From the cell containing the given text, extract its center point as [x, y] coordinate. 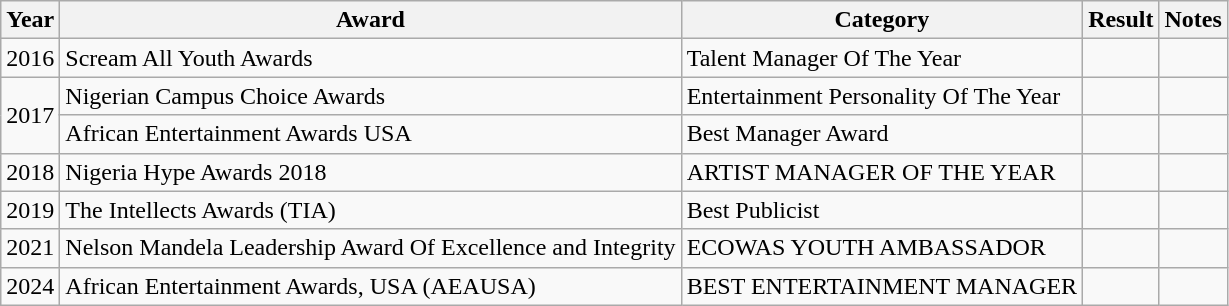
Entertainment Personality Of The Year [882, 96]
Award [370, 20]
The Intellects Awards (TIA) [370, 210]
Category [882, 20]
2021 [30, 248]
Best Manager Award [882, 134]
2018 [30, 172]
ECOWAS YOUTH AMBASSADOR [882, 248]
Nelson Mandela Leadership Award Of Excellence and Integrity [370, 248]
BEST ENTERTAINMENT MANAGER [882, 286]
Notes [1193, 20]
Year [30, 20]
Best Publicist [882, 210]
Scream All Youth Awards [370, 58]
ARTIST MANAGER OF THE YEAR [882, 172]
2024 [30, 286]
Talent Manager Of The Year [882, 58]
2019 [30, 210]
African Entertainment Awards, USA (AEAUSA) [370, 286]
2016 [30, 58]
Result [1121, 20]
2017 [30, 115]
African Entertainment Awards USA [370, 134]
Nigerian Campus Choice Awards [370, 96]
Nigeria Hype Awards 2018 [370, 172]
